For the text-containing cell, return its midpoint in [X, Y] coordinate format. 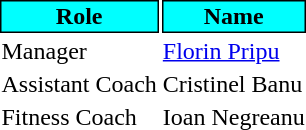
Role [79, 16]
Florin Pripu [234, 51]
Cristinel Banu [234, 84]
Name [234, 16]
Assistant Coach [79, 84]
Manager [79, 51]
